From the cell containing the given text, extract its center point as (X, Y) coordinate. 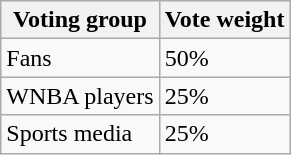
Vote weight (224, 20)
Sports media (80, 134)
WNBA players (80, 96)
Fans (80, 58)
Voting group (80, 20)
50% (224, 58)
